Provide the [X, Y] coordinate of the cell's center where the given text is located.  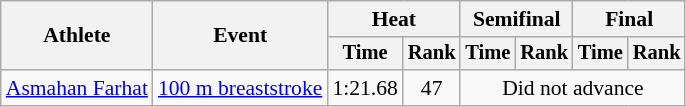
1:21.68 [364, 88]
Semifinal [516, 19]
Final [629, 19]
Did not advance [572, 88]
Athlete [77, 36]
47 [432, 88]
Event [240, 36]
100 m breaststroke [240, 88]
Heat [394, 19]
Asmahan Farhat [77, 88]
